Output the (x, y) coordinate of the center of the cell containing the given text.  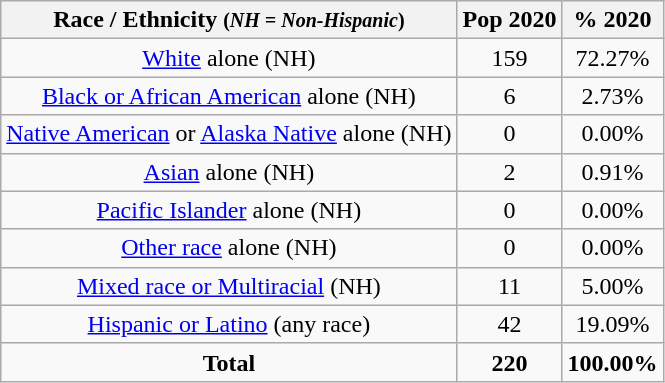
Pacific Islander alone (NH) (229, 210)
220 (510, 362)
2 (510, 172)
42 (510, 324)
11 (510, 286)
Asian alone (NH) (229, 172)
Black or African American alone (NH) (229, 96)
5.00% (612, 286)
White alone (NH) (229, 58)
159 (510, 58)
6 (510, 96)
72.27% (612, 58)
0.91% (612, 172)
Mixed race or Multiracial (NH) (229, 286)
Hispanic or Latino (any race) (229, 324)
Other race alone (NH) (229, 248)
2.73% (612, 96)
19.09% (612, 324)
Race / Ethnicity (NH = Non-Hispanic) (229, 20)
Pop 2020 (510, 20)
Native American or Alaska Native alone (NH) (229, 134)
% 2020 (612, 20)
100.00% (612, 362)
Total (229, 362)
